Capture the cell that displays the provided text and extract its [X, Y] central coordinate. 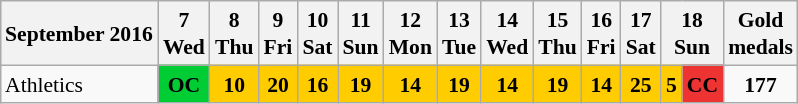
September 2016 [79, 33]
5 [672, 84]
8Thu [234, 33]
20 [278, 84]
15Thu [558, 33]
CC [702, 84]
16 [317, 84]
17Sat [641, 33]
Athletics [79, 84]
12Mon [410, 33]
177 [760, 84]
10 [234, 84]
Goldmedals [760, 33]
11Sun [361, 33]
14Wed [507, 33]
OC [184, 84]
13Tue [459, 33]
16Fri [602, 33]
7Wed [184, 33]
10Sat [317, 33]
9Fri [278, 33]
25 [641, 84]
18Sun [692, 33]
